Pinpoint the cell where the given text exists, returning its (x, y) midpoint coordinate. 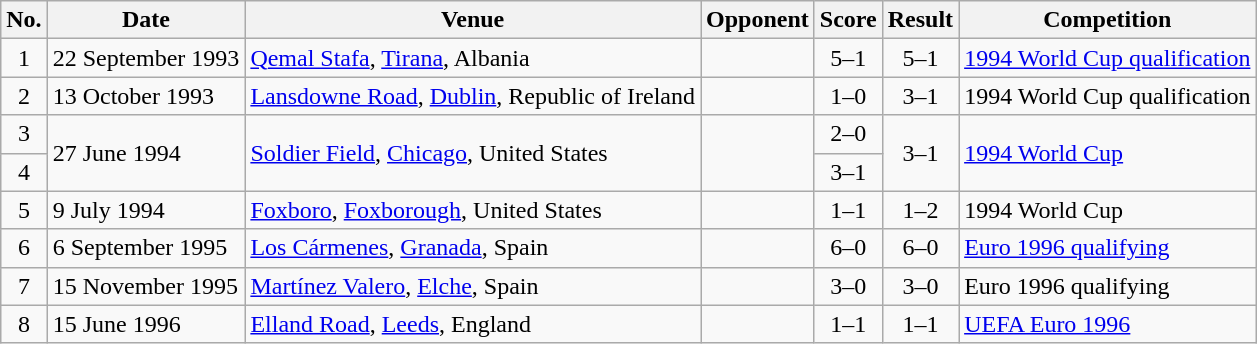
Opponent (757, 20)
2 (24, 96)
Date (146, 20)
Venue (473, 20)
2–0 (848, 134)
22 September 1993 (146, 58)
6 (24, 248)
Qemal Stafa, Tirana, Albania (473, 58)
Foxboro, Foxborough, United States (473, 210)
8 (24, 324)
7 (24, 286)
4 (24, 172)
13 October 1993 (146, 96)
6 September 1995 (146, 248)
Soldier Field, Chicago, United States (473, 153)
Elland Road, Leeds, England (473, 324)
Los Cármenes, Granada, Spain (473, 248)
5 (24, 210)
1 (24, 58)
15 November 1995 (146, 286)
27 June 1994 (146, 153)
9 July 1994 (146, 210)
Martínez Valero, Elche, Spain (473, 286)
Score (848, 20)
Competition (1108, 20)
15 June 1996 (146, 324)
1–2 (920, 210)
1–0 (848, 96)
Result (920, 20)
3 (24, 134)
No. (24, 20)
Lansdowne Road, Dublin, Republic of Ireland (473, 96)
UEFA Euro 1996 (1108, 324)
